Return [x, y] of the center of cell containing provided text 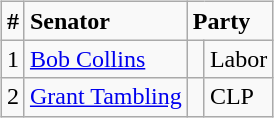
Bob Collins [106, 59]
CLP [238, 97]
# [12, 21]
Grant Tambling [106, 97]
Senator [106, 21]
1 [12, 59]
2 [12, 97]
Party [230, 21]
Labor [238, 59]
